Output the (x, y) coordinate of the center of the cell containing the given text.  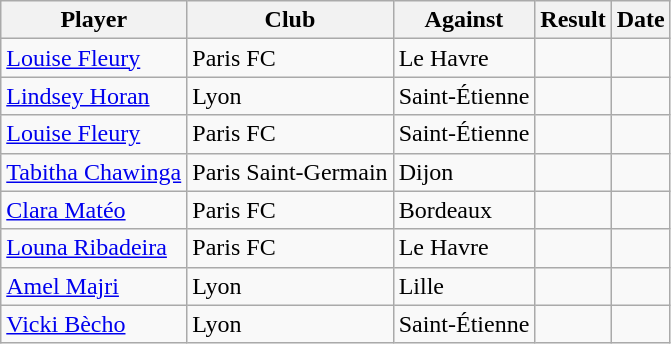
Against (464, 20)
Lindsey Horan (94, 96)
Date (640, 20)
Lille (464, 286)
Bordeaux (464, 210)
Player (94, 20)
Tabitha Chawinga (94, 172)
Vicki Bècho (94, 324)
Amel Majri (94, 286)
Paris Saint-Germain (290, 172)
Result (573, 20)
Dijon (464, 172)
Clara Matéo (94, 210)
Club (290, 20)
Louna Ribadeira (94, 248)
